Find where the given text appears and provide that cell's center as [X, Y] coordinate. 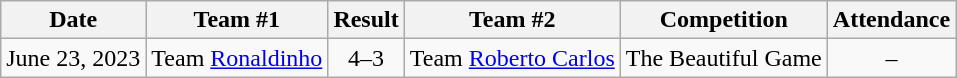
Competition [724, 20]
Attendance [891, 20]
The Beautiful Game [724, 58]
June 23, 2023 [74, 58]
Team #1 [237, 20]
Team #2 [512, 20]
Team Roberto Carlos [512, 58]
Date [74, 20]
Result [366, 20]
– [891, 58]
Team Ronaldinho [237, 58]
4–3 [366, 58]
